Search for the cell housing the specified text and yield its (x, y) center coordinate. 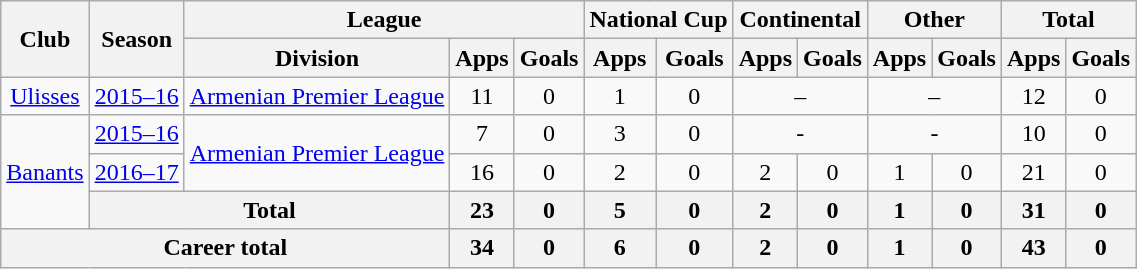
Ulisses (45, 96)
Season (136, 39)
Division (317, 58)
5 (620, 210)
43 (1033, 248)
11 (482, 96)
National Cup (658, 20)
10 (1033, 134)
Other (934, 20)
Continental (800, 20)
7 (482, 134)
Banants (45, 172)
3 (620, 134)
34 (482, 248)
21 (1033, 172)
16 (482, 172)
12 (1033, 96)
6 (620, 248)
League (384, 20)
Career total (226, 248)
31 (1033, 210)
23 (482, 210)
Club (45, 39)
2016–17 (136, 172)
